Provide the (X, Y) coordinate of the cell's center where the given text is located.  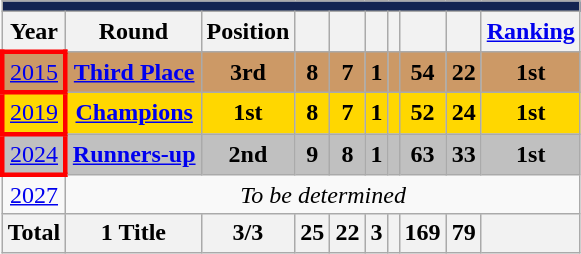
Champions (134, 112)
Total (34, 233)
To be determined (324, 195)
2027 (34, 195)
63 (422, 154)
9 (312, 154)
54 (422, 72)
Runners-up (134, 154)
33 (464, 154)
2nd (248, 154)
25 (312, 233)
3rd (248, 72)
2019 (34, 112)
Position (248, 32)
Round (134, 32)
2015 (34, 72)
Third Place (134, 72)
Ranking (530, 32)
169 (422, 233)
3 (376, 233)
52 (422, 112)
24 (464, 112)
1 Title (134, 233)
3/3 (248, 233)
Year (34, 32)
79 (464, 233)
2024 (34, 154)
